Provide the (X, Y) coordinate of the cell's center where the given text is located.  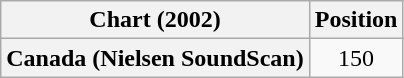
Chart (2002) (155, 20)
150 (356, 58)
Canada (Nielsen SoundScan) (155, 58)
Position (356, 20)
